Locate the cell with the specified text and output its (X, Y) center coordinate. 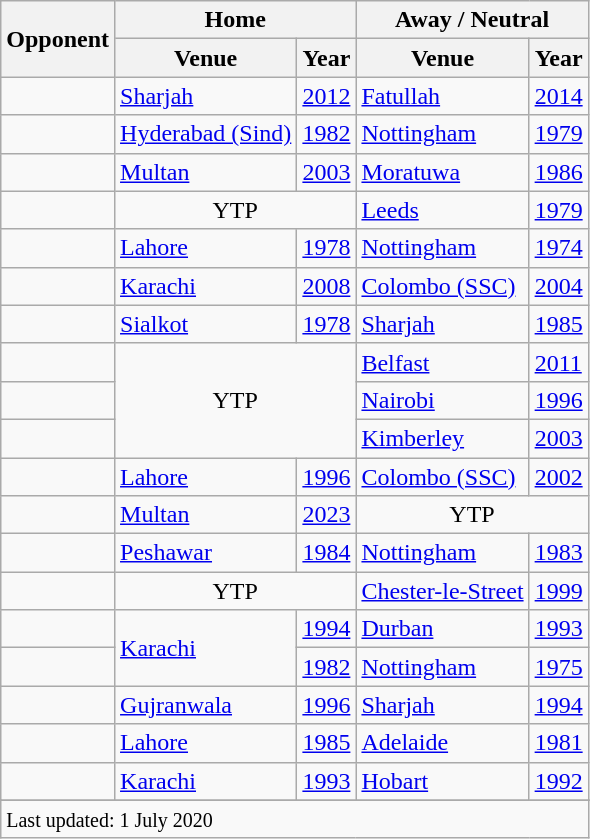
Hobart (442, 781)
1974 (558, 248)
Last updated: 1 July 2020 (294, 819)
Away / Neutral (472, 20)
2011 (558, 362)
Adelaide (442, 743)
Fatullah (442, 96)
Opponent (58, 39)
Gujranwala (206, 705)
Durban (442, 629)
Kimberley (442, 438)
Peshawar (206, 553)
2002 (558, 477)
Hyderabad (Sind) (206, 134)
1999 (558, 591)
2008 (326, 286)
Leeds (442, 210)
Moratuwa (442, 172)
2004 (558, 286)
1986 (558, 172)
Nairobi (442, 400)
Chester-le-Street (442, 591)
1975 (558, 667)
Home (236, 20)
2023 (326, 515)
1981 (558, 743)
1992 (558, 781)
2012 (326, 96)
Sialkot (206, 324)
1983 (558, 553)
1984 (326, 553)
Belfast (442, 362)
2014 (558, 96)
